Pinpoint the cell where the given text exists, returning its [X, Y] midpoint coordinate. 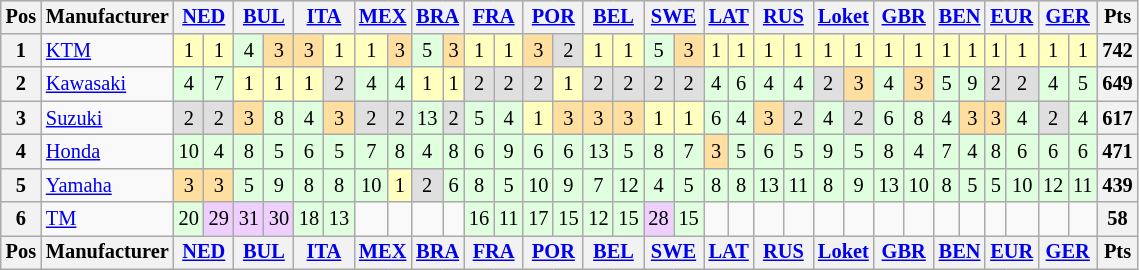
TM [108, 219]
Kawasaki [108, 84]
31 [249, 219]
20 [189, 219]
Honda [108, 152]
16 [479, 219]
17 [538, 219]
18 [309, 219]
28 [659, 219]
30 [279, 219]
KTM [108, 51]
617 [1117, 118]
Yamaha [108, 185]
29 [219, 219]
439 [1117, 185]
Suzuki [108, 118]
649 [1117, 84]
742 [1117, 51]
471 [1117, 152]
58 [1117, 219]
